Pinpoint the cell where the given text exists, returning its (x, y) midpoint coordinate. 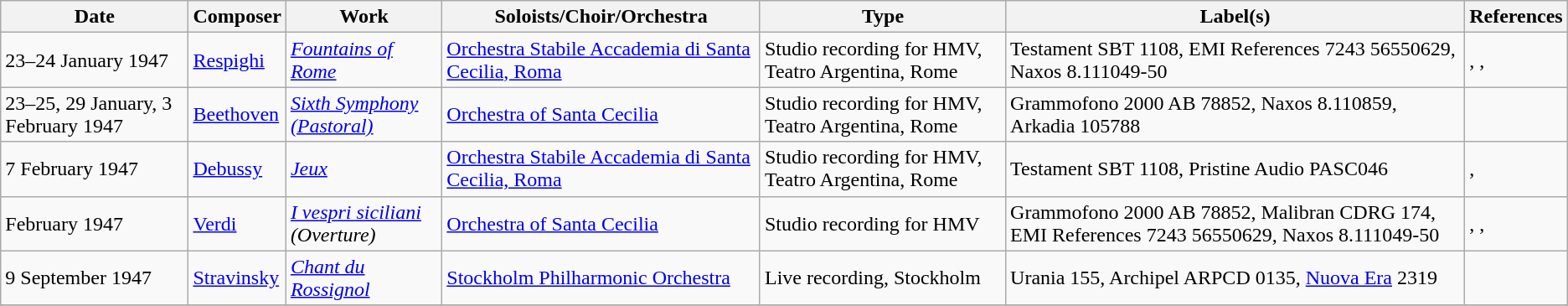
Sixth Symphony (Pastoral) (364, 114)
Live recording, Stockholm (883, 278)
Studio recording for HMV (883, 223)
Chant du Rossignol (364, 278)
, (1516, 169)
Type (883, 17)
References (1516, 17)
7 February 1947 (95, 169)
Jeux (364, 169)
Verdi (237, 223)
Testament SBT 1108, Pristine Audio PASC046 (1235, 169)
Grammofono 2000 AB 78852, Naxos 8.110859, Arkadia 105788 (1235, 114)
Date (95, 17)
9 September 1947 (95, 278)
23–25, 29 January, 3 February 1947 (95, 114)
Soloists/Choir/Orchestra (601, 17)
Beethoven (237, 114)
Fountains of Rome (364, 60)
Urania 155, Archipel ARPCD 0135, Nuova Era 2319 (1235, 278)
Respighi (237, 60)
Composer (237, 17)
23–24 January 1947 (95, 60)
I vespri siciliani (Overture) (364, 223)
Grammofono 2000 AB 78852, Malibran CDRG 174, EMI References 7243 56550629, Naxos 8.111049-50 (1235, 223)
Stockholm Philharmonic Orchestra (601, 278)
Label(s) (1235, 17)
February 1947 (95, 223)
Stravinsky (237, 278)
Testament SBT 1108, EMI References 7243 56550629, Naxos 8.111049-50 (1235, 60)
Debussy (237, 169)
Work (364, 17)
